Provide the (x, y) coordinate of the cell's center where the given text is located.  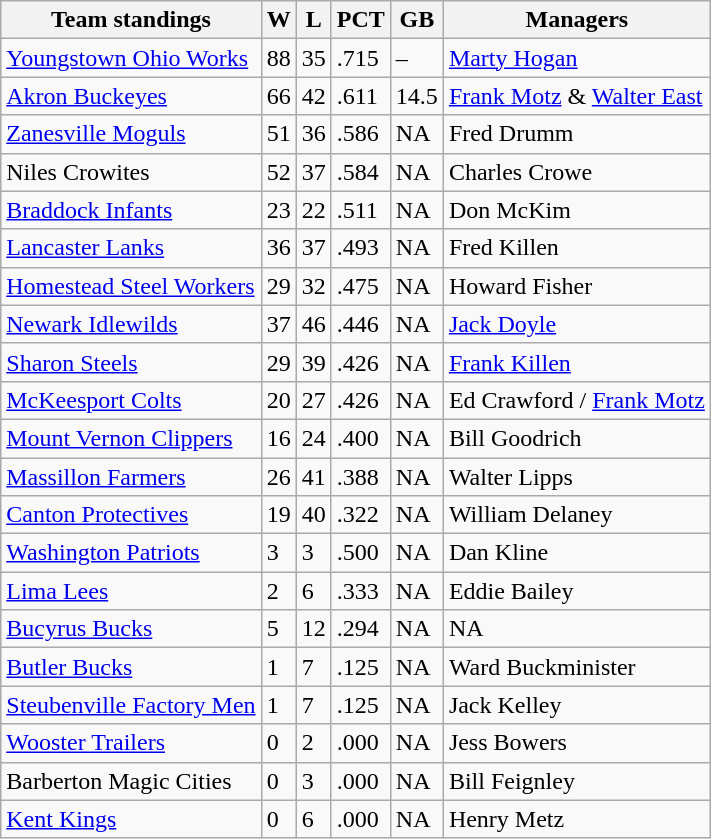
Jess Bowers (576, 743)
20 (278, 400)
.388 (360, 477)
Walter Lipps (576, 477)
32 (314, 286)
Ward Buckminister (576, 667)
Marty Hogan (576, 58)
Jack Doyle (576, 324)
.333 (360, 591)
Braddock Infants (131, 210)
W (278, 20)
Eddie Bailey (576, 591)
Wooster Trailers (131, 743)
23 (278, 210)
Team standings (131, 20)
Managers (576, 20)
Homestead Steel Workers (131, 286)
Kent Kings (131, 819)
26 (278, 477)
Don McKim (576, 210)
.322 (360, 515)
40 (314, 515)
14.5 (416, 96)
Newark Idlewilds (131, 324)
PCT (360, 20)
William Delaney (576, 515)
Fred Drumm (576, 134)
19 (278, 515)
Massillon Farmers (131, 477)
Jack Kelley (576, 705)
.586 (360, 134)
27 (314, 400)
16 (278, 438)
Frank Killen (576, 362)
.294 (360, 629)
Mount Vernon Clippers (131, 438)
Steubenville Factory Men (131, 705)
Akron Buckeyes (131, 96)
Dan Kline (576, 553)
GB (416, 20)
Frank Motz & Walter East (576, 96)
39 (314, 362)
.500 (360, 553)
88 (278, 58)
42 (314, 96)
52 (278, 172)
McKeesport Colts (131, 400)
Washington Patriots (131, 553)
22 (314, 210)
Bucyrus Bucks (131, 629)
.493 (360, 248)
Howard Fisher (576, 286)
.611 (360, 96)
Sharon Steels (131, 362)
Zanesville Moguls (131, 134)
5 (278, 629)
12 (314, 629)
Niles Crowites (131, 172)
66 (278, 96)
.446 (360, 324)
Barberton Magic Cities (131, 781)
Bill Feignley (576, 781)
Ed Crawford / Frank Motz (576, 400)
Lancaster Lanks (131, 248)
Youngstown Ohio Works (131, 58)
.475 (360, 286)
35 (314, 58)
L (314, 20)
– (416, 58)
Fred Killen (576, 248)
Charles Crowe (576, 172)
Canton Protectives (131, 515)
Butler Bucks (131, 667)
46 (314, 324)
.584 (360, 172)
.511 (360, 210)
Bill Goodrich (576, 438)
51 (278, 134)
.400 (360, 438)
Lima Lees (131, 591)
41 (314, 477)
.715 (360, 58)
Henry Metz (576, 819)
24 (314, 438)
